Return the [x, y] coordinate for the center point of the cell that contains the specified text.  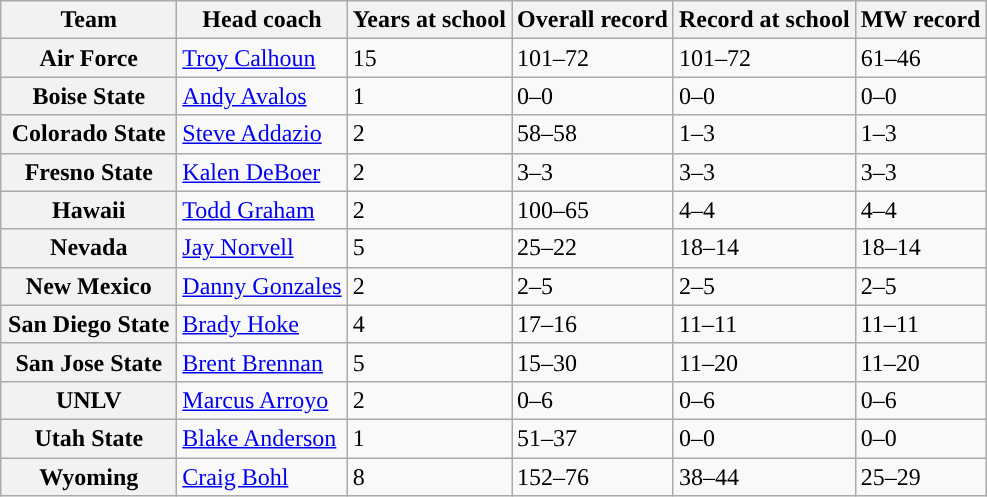
Colorado State [89, 134]
Troy Calhoun [262, 58]
Head coach [262, 20]
Kalen DeBoer [262, 172]
15–30 [593, 362]
100–65 [593, 210]
San Jose State [89, 362]
Andy Avalos [262, 96]
25–29 [920, 477]
Overall record [593, 20]
Air Force [89, 58]
Record at school [764, 20]
Brady Hoke [262, 324]
8 [429, 477]
Utah State [89, 438]
Team [89, 20]
Blake Anderson [262, 438]
MW record [920, 20]
38–44 [764, 477]
Years at school [429, 20]
4 [429, 324]
Craig Bohl [262, 477]
152–76 [593, 477]
New Mexico [89, 286]
Todd Graham [262, 210]
15 [429, 58]
Brent Brennan [262, 362]
Jay Norvell [262, 248]
51–37 [593, 438]
61–46 [920, 58]
Steve Addazio [262, 134]
Marcus Arroyo [262, 400]
17–16 [593, 324]
58–58 [593, 134]
San Diego State [89, 324]
Hawaii [89, 210]
Wyoming [89, 477]
Boise State [89, 96]
Danny Gonzales [262, 286]
Fresno State [89, 172]
25–22 [593, 248]
UNLV [89, 400]
Nevada [89, 248]
